Find where the given text appears and provide that cell's center as [X, Y] coordinate. 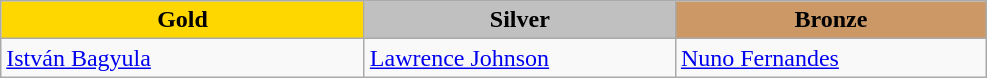
Bronze [830, 20]
Silver [520, 20]
Gold [183, 20]
Lawrence Johnson [520, 58]
István Bagyula [183, 58]
Nuno Fernandes [830, 58]
